For the text-containing cell, return its midpoint in [x, y] coordinate format. 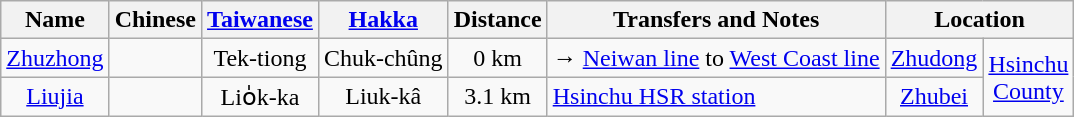
Chuk-chûng [383, 58]
Chinese [155, 20]
Location [980, 20]
Distance [498, 20]
Zhudong [934, 58]
Liujia [55, 97]
Lio̍k-ka [260, 97]
Zhuzhong [55, 58]
HsinchuCounty [1028, 78]
Tek-tiong [260, 58]
0 km [498, 58]
Transfers and Notes [716, 20]
→ Neiwan line to West Coast line [716, 58]
Taiwanese [260, 20]
Hsinchu HSR station [716, 97]
Liuk-kâ [383, 97]
Zhubei [934, 97]
Hakka [383, 20]
3.1 km [498, 97]
Name [55, 20]
